Locate the cell with the specified text and output its [x, y] center coordinate. 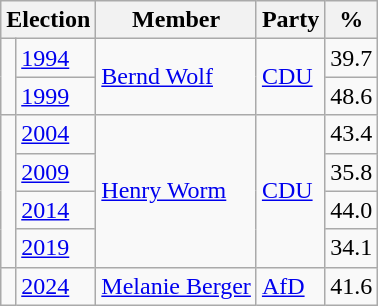
2004 [56, 134]
Bernd Wolf [176, 77]
41.6 [352, 286]
34.1 [352, 248]
2024 [56, 286]
Melanie Berger [176, 286]
35.8 [352, 172]
2014 [56, 210]
Henry Worm [176, 191]
Party [290, 20]
2019 [56, 248]
1999 [56, 96]
AfD [290, 286]
Election [48, 20]
2009 [56, 172]
39.7 [352, 58]
1994 [56, 58]
43.4 [352, 134]
% [352, 20]
44.0 [352, 210]
48.6 [352, 96]
Member [176, 20]
